Scan for the cell matching the given text and deliver its [x, y] coordinate at center. 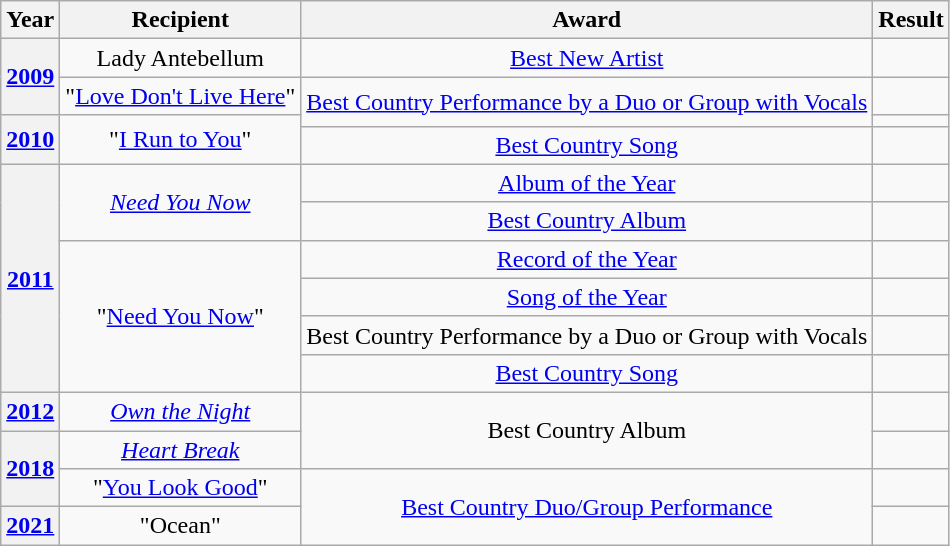
Best New Artist [587, 58]
"I Run to You" [180, 140]
2012 [30, 411]
Song of the Year [587, 297]
2021 [30, 526]
"Ocean" [180, 526]
2011 [30, 278]
Year [30, 20]
Result [911, 20]
Award [587, 20]
Own the Night [180, 411]
Best Country Duo/Group Performance [587, 507]
"You Look Good" [180, 488]
Recipient [180, 20]
2010 [30, 140]
"Need You Now" [180, 316]
"Love Don't Live Here" [180, 96]
2009 [30, 77]
2018 [30, 468]
Record of the Year [587, 259]
Lady Antebellum [180, 58]
Need You Now [180, 202]
Album of the Year [587, 183]
Heart Break [180, 449]
